Extract the [X, Y] coordinate from the center of the cell holding the provided text.  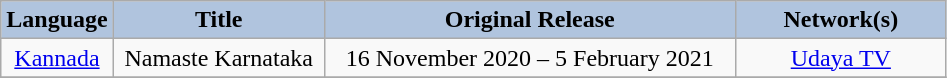
Network(s) [840, 20]
Title [218, 20]
Namaste Karnataka [218, 58]
Kannada [57, 58]
Language [57, 20]
Udaya TV [840, 58]
Original Release [530, 20]
16 November 2020 – 5 February 2021 [530, 58]
